Locate the cell with the specified text and output its (X, Y) center coordinate. 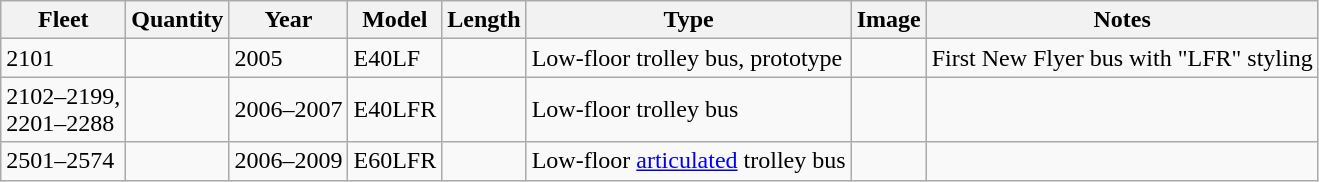
Quantity (178, 20)
2006–2009 (288, 161)
Low-floor articulated trolley bus (688, 161)
Low-floor trolley bus (688, 110)
Year (288, 20)
2101 (64, 58)
Notes (1122, 20)
First New Flyer bus with "LFR" styling (1122, 58)
Model (395, 20)
2102–2199,2201–2288 (64, 110)
Low-floor trolley bus, prototype (688, 58)
E40LFR (395, 110)
2501–2574 (64, 161)
Fleet (64, 20)
E60LFR (395, 161)
2006–2007 (288, 110)
Image (888, 20)
2005 (288, 58)
Type (688, 20)
E40LF (395, 58)
Length (484, 20)
